From the cell containing the given text, extract its center point as (X, Y) coordinate. 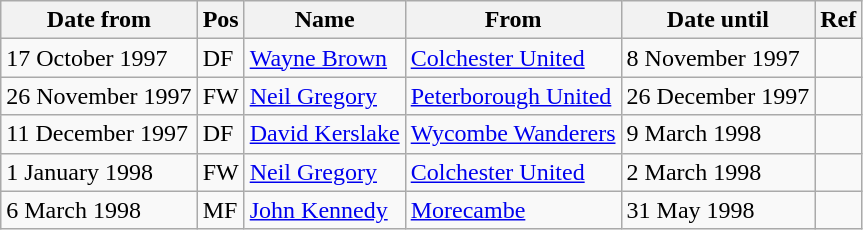
11 December 1997 (99, 134)
Peterborough United (513, 96)
MF (220, 210)
John Kennedy (324, 210)
9 March 1998 (718, 134)
Name (324, 20)
31 May 1998 (718, 210)
Wayne Brown (324, 58)
Ref (838, 20)
8 November 1997 (718, 58)
Pos (220, 20)
1 January 1998 (99, 172)
6 March 1998 (99, 210)
Date until (718, 20)
Wycombe Wanderers (513, 134)
From (513, 20)
26 December 1997 (718, 96)
David Kerslake (324, 134)
Morecambe (513, 210)
2 March 1998 (718, 172)
Date from (99, 20)
26 November 1997 (99, 96)
17 October 1997 (99, 58)
